Identify which cell holds the provided text, then report its [X, Y] central coordinate. 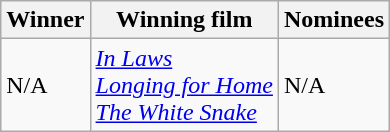
Winning film [184, 20]
Nominees [334, 20]
Winner [46, 20]
In LawsLonging for HomeThe White Snake [184, 85]
